Locate the cell with the specified text and output its [X, Y] center coordinate. 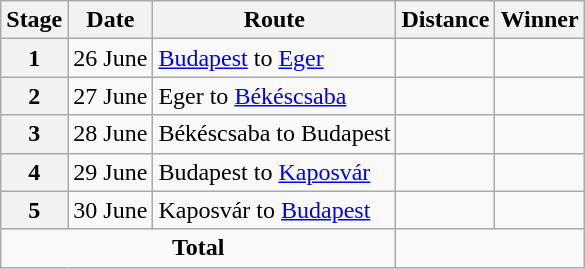
Total [198, 248]
26 June [110, 58]
Route [274, 20]
30 June [110, 210]
4 [34, 172]
2 [34, 96]
Stage [34, 20]
Békéscsaba to Budapest [274, 134]
27 June [110, 96]
Kaposvár to Budapest [274, 210]
1 [34, 58]
5 [34, 210]
Date [110, 20]
Budapest to Kaposvár [274, 172]
28 June [110, 134]
Eger to Békéscsaba [274, 96]
29 June [110, 172]
Distance [446, 20]
Budapest to Eger [274, 58]
3 [34, 134]
Winner [540, 20]
